Identify which cell holds the provided text, then report its [x, y] central coordinate. 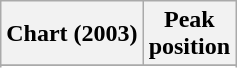
Chart (2003) [72, 34]
Peakposition [189, 34]
